Detect which cell encompasses the target text, then output its [x, y] center coordinate. 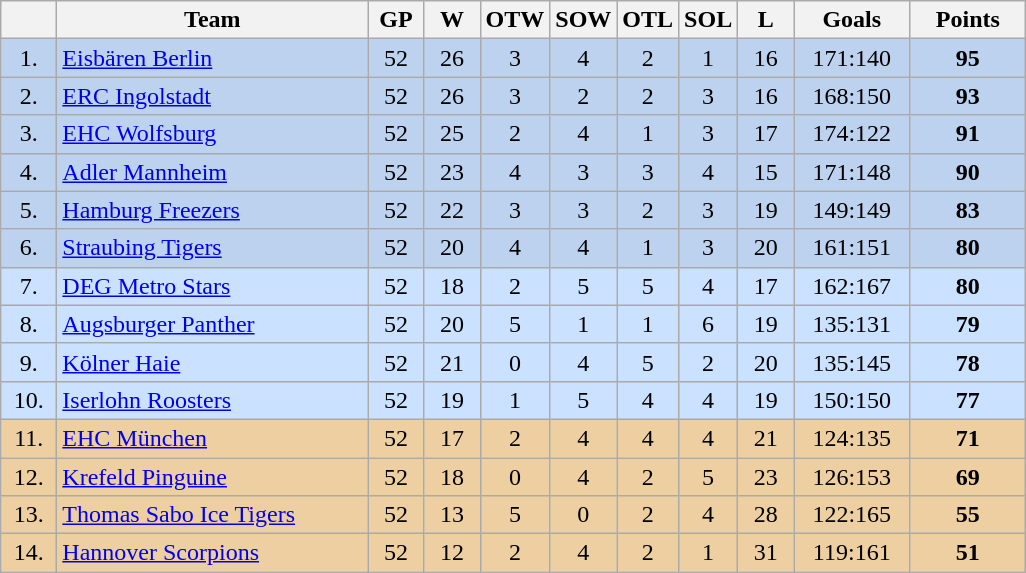
135:145 [852, 362]
91 [968, 134]
22 [452, 210]
7. [29, 286]
135:131 [852, 324]
168:150 [852, 96]
EHC Wolfsburg [212, 134]
1. [29, 58]
11. [29, 438]
162:167 [852, 286]
90 [968, 172]
77 [968, 400]
55 [968, 515]
2. [29, 96]
Team [212, 20]
Straubing Tigers [212, 248]
126:153 [852, 477]
93 [968, 96]
13 [452, 515]
L [766, 20]
119:161 [852, 553]
79 [968, 324]
W [452, 20]
Points [968, 20]
8. [29, 324]
Adler Mannheim [212, 172]
OTL [648, 20]
171:148 [852, 172]
3. [29, 134]
51 [968, 553]
25 [452, 134]
150:150 [852, 400]
OTW [515, 20]
Eisbären Berlin [212, 58]
174:122 [852, 134]
124:135 [852, 438]
149:149 [852, 210]
Hamburg Freezers [212, 210]
Thomas Sabo Ice Tigers [212, 515]
83 [968, 210]
122:165 [852, 515]
4. [29, 172]
31 [766, 553]
12. [29, 477]
69 [968, 477]
171:140 [852, 58]
13. [29, 515]
95 [968, 58]
Goals [852, 20]
Iserlohn Roosters [212, 400]
28 [766, 515]
12 [452, 553]
SOL [708, 20]
15 [766, 172]
EHC München [212, 438]
161:151 [852, 248]
ERC Ingolstadt [212, 96]
6. [29, 248]
5. [29, 210]
GP [396, 20]
DEG Metro Stars [212, 286]
6 [708, 324]
Hannover Scorpions [212, 553]
78 [968, 362]
71 [968, 438]
Augsburger Panther [212, 324]
14. [29, 553]
Krefeld Pinguine [212, 477]
SOW [584, 20]
Kölner Haie [212, 362]
9. [29, 362]
10. [29, 400]
